From the cell containing the given text, extract its center point as (x, y) coordinate. 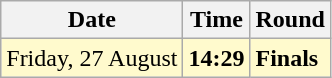
Date (92, 20)
14:29 (216, 58)
Round (290, 20)
Time (216, 20)
Friday, 27 August (92, 58)
Finals (290, 58)
